Return the [X, Y] coordinate for the center point of the cell that contains the specified text.  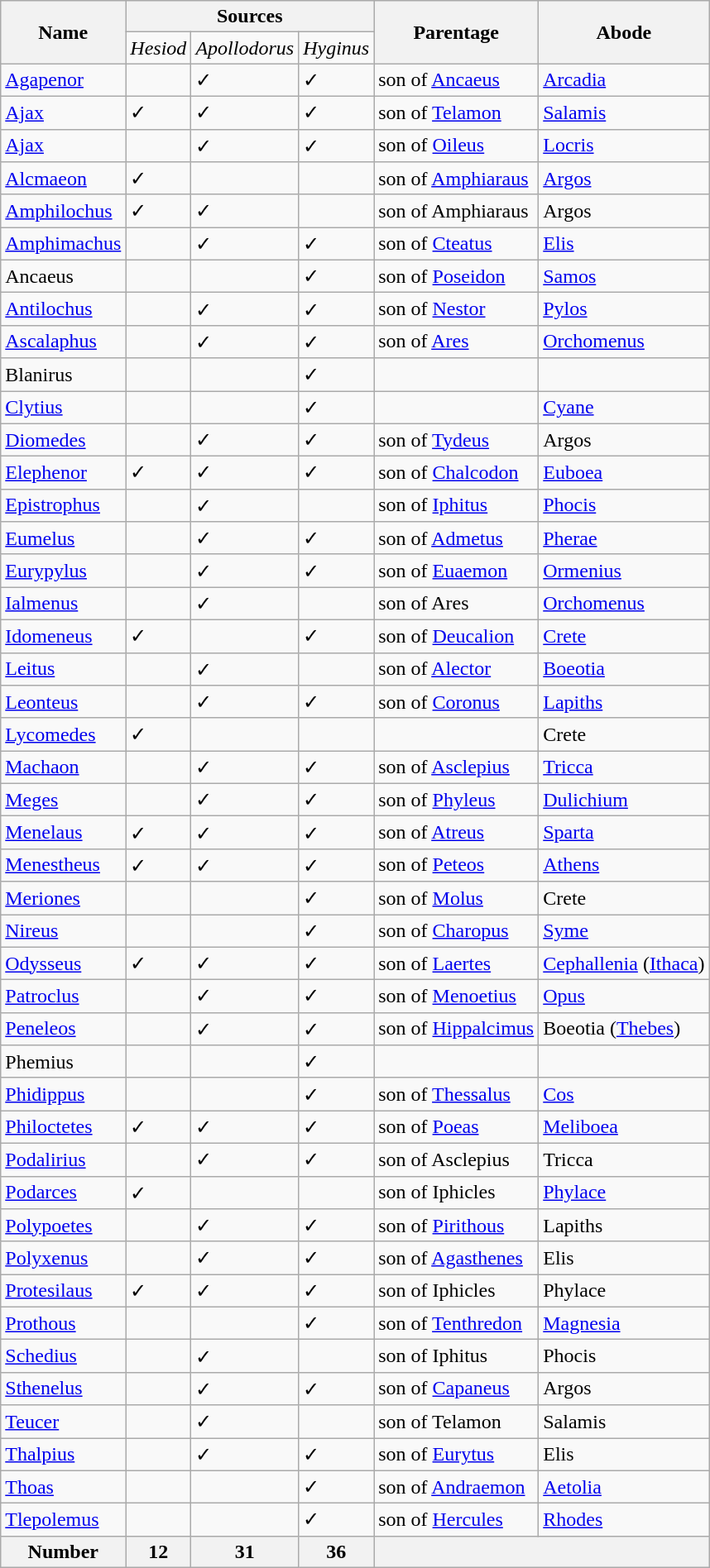
son of Chalcodon [457, 473]
Opus [624, 997]
Polypoetes [63, 1226]
Boeotia [624, 669]
Alcmaeon [63, 179]
Teucer [63, 1422]
son of Tydeus [457, 440]
Philoctetes [63, 1127]
son of Charopus [457, 931]
Pherae [624, 538]
Peneleos [63, 1029]
Arcadia [624, 80]
Leitus [63, 669]
Patroclus [63, 997]
Amphimachus [63, 244]
Leonteus [63, 702]
Phemius [63, 1062]
son of Deucalion [457, 636]
Ancaeus [63, 276]
son of Eurytus [457, 1454]
son of Admetus [457, 538]
Odysseus [63, 963]
son of Poeas [457, 1127]
son of Coronus [457, 702]
son of Capaneus [457, 1389]
Meriones [63, 898]
Aetolia [624, 1487]
Cos [624, 1094]
son of Agasthenes [457, 1258]
Locris [624, 146]
Schedius [63, 1356]
son of Pirithous [457, 1226]
Idomeneus [63, 636]
son of Poseidon [457, 276]
son of Andraemon [457, 1487]
Prothous [63, 1323]
Syme [624, 931]
Apollodorus [245, 48]
Menelaus [63, 833]
son of Euaemon [457, 571]
Meges [63, 800]
Number [63, 1551]
Blanirus [63, 375]
Ascalaphus [63, 342]
Thalpius [63, 1454]
Abode [624, 32]
Parentage [457, 32]
Thoas [63, 1487]
son of Atreus [457, 833]
Antilochus [63, 309]
son of Alector [457, 669]
Rhodes [624, 1520]
son of Phyleus [457, 800]
son of Hercules [457, 1520]
Nireus [63, 931]
Podarces [63, 1193]
36 [336, 1551]
son of Hippalcimus [457, 1029]
Sparta [624, 833]
Samos [624, 276]
son of Ancaeus [457, 80]
Sources [250, 17]
Cephallenia (Ithaca) [624, 963]
Machaon [63, 767]
Athens [624, 865]
son of Menoetius [457, 997]
Magnesia [624, 1323]
son of Cteatus [457, 244]
Boeotia (Thebes) [624, 1029]
Sthenelus [63, 1389]
Meliboea [624, 1127]
Agapenor [63, 80]
Clytius [63, 407]
Ialmenus [63, 604]
Phidippus [63, 1094]
Epistrophus [63, 505]
Hyginus [336, 48]
son of Laertes [457, 963]
Eurypylus [63, 571]
son of Thessalus [457, 1094]
Ormenius [624, 571]
Hesiod [159, 48]
31 [245, 1551]
Tlepolemus [63, 1520]
son of Molus [457, 898]
son of Oileus [457, 146]
Menestheus [63, 865]
12 [159, 1551]
Elephenor [63, 473]
son of Peteos [457, 865]
Euboea [624, 473]
Name [63, 32]
Polyxenus [63, 1258]
Amphilochus [63, 211]
son of Nestor [457, 309]
Dulichium [624, 800]
Lycomedes [63, 734]
Podalirius [63, 1159]
Eumelus [63, 538]
Diomedes [63, 440]
Protesilaus [63, 1291]
son of Tenthredon [457, 1323]
Cyane [624, 407]
Pylos [624, 309]
